Return [X, Y] of the center of cell containing provided text 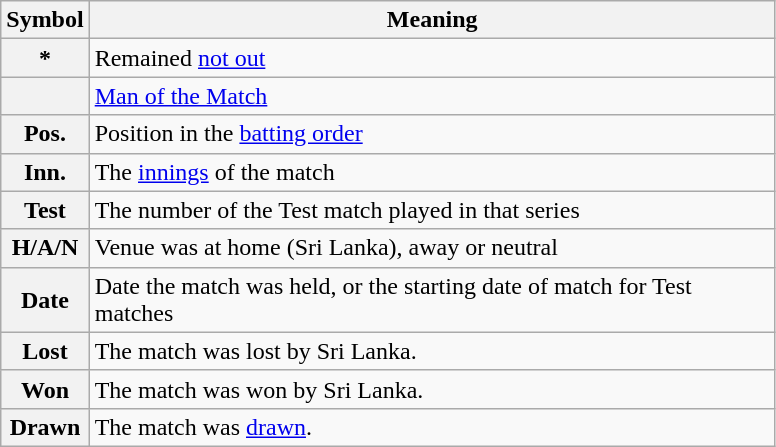
The match was drawn. [432, 427]
The match was lost by Sri Lanka. [432, 351]
The number of the Test match played in that series [432, 210]
Venue was at home (Sri Lanka), away or neutral [432, 248]
Position in the batting order [432, 134]
Pos. [45, 134]
Date [45, 300]
Date the match was held, or the starting date of match for Test matches [432, 300]
Test [45, 210]
Symbol [45, 20]
Meaning [432, 20]
Inn. [45, 172]
Lost [45, 351]
Remained not out [432, 58]
* [45, 58]
Won [45, 389]
Man of the Match [432, 96]
The innings of the match [432, 172]
H/A/N [45, 248]
Drawn [45, 427]
The match was won by Sri Lanka. [432, 389]
